Pinpoint the cell where the given text exists, returning its [X, Y] midpoint coordinate. 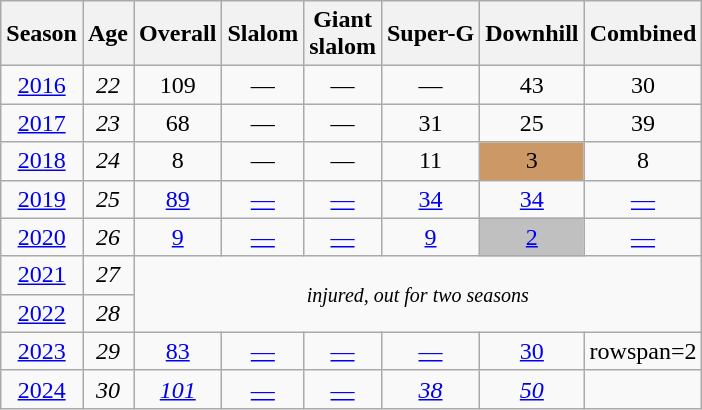
23 [108, 123]
101 [178, 389]
43 [532, 85]
39 [643, 123]
27 [108, 275]
2020 [42, 237]
24 [108, 161]
38 [430, 389]
89 [178, 199]
29 [108, 351]
Super-G [430, 34]
2021 [42, 275]
83 [178, 351]
2024 [42, 389]
Age [108, 34]
2019 [42, 199]
Downhill [532, 34]
2022 [42, 313]
Giantslalom [343, 34]
2 [532, 237]
Overall [178, 34]
2018 [42, 161]
28 [108, 313]
Slalom [263, 34]
2017 [42, 123]
Season [42, 34]
109 [178, 85]
2016 [42, 85]
2023 [42, 351]
Combined [643, 34]
50 [532, 389]
3 [532, 161]
rowspan=2 [643, 351]
68 [178, 123]
injured, out for two seasons [418, 294]
11 [430, 161]
26 [108, 237]
31 [430, 123]
22 [108, 85]
